Output the [X, Y] coordinate of the center of the cell containing the given text.  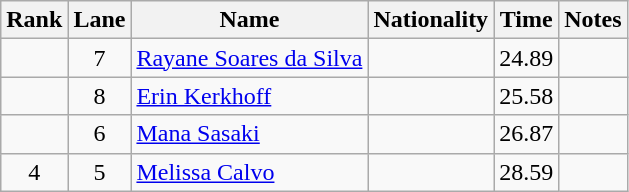
Name [250, 20]
Nationality [431, 20]
Lane [100, 20]
Notes [593, 20]
Mana Sasaki [250, 134]
Melissa Calvo [250, 172]
Erin Kerkhoff [250, 96]
5 [100, 172]
26.87 [526, 134]
Time [526, 20]
28.59 [526, 172]
6 [100, 134]
7 [100, 58]
25.58 [526, 96]
24.89 [526, 58]
Rank [34, 20]
Rayane Soares da Silva [250, 58]
4 [34, 172]
8 [100, 96]
